Pinpoint the cell where the given text exists, returning its (x, y) midpoint coordinate. 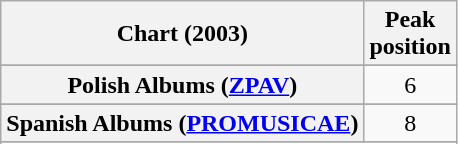
6 (410, 85)
Peak position (410, 34)
Chart (2003) (182, 34)
8 (410, 123)
Polish Albums (ZPAV) (182, 85)
Spanish Albums (PROMUSICAE) (182, 123)
